Search for the cell housing the specified text and yield its (x, y) center coordinate. 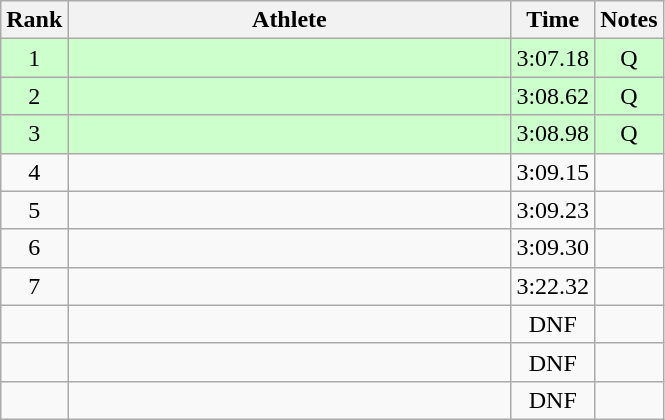
Notes (629, 20)
1 (34, 58)
4 (34, 172)
7 (34, 286)
3:09.30 (553, 248)
3:08.62 (553, 96)
3:07.18 (553, 58)
3:09.23 (553, 210)
3 (34, 134)
3:09.15 (553, 172)
3:08.98 (553, 134)
Rank (34, 20)
6 (34, 248)
Time (553, 20)
Athlete (290, 20)
3:22.32 (553, 286)
2 (34, 96)
5 (34, 210)
